Determine the [X, Y] coordinate at the center of the cell enclosing the given text.  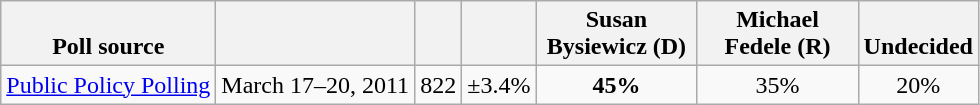
Undecided [918, 34]
822 [438, 85]
March 17–20, 2011 [316, 85]
20% [918, 85]
MichaelFedele (R) [778, 34]
45% [616, 85]
±3.4% [499, 85]
35% [778, 85]
SusanBysiewicz (D) [616, 34]
Poll source [108, 34]
Public Policy Polling [108, 85]
